From the cell containing the given text, extract its center point as (X, Y) coordinate. 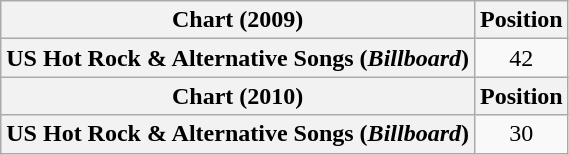
Chart (2010) (238, 96)
30 (521, 134)
Chart (2009) (238, 20)
42 (521, 58)
